Determine the [X, Y] coordinate at the center of the cell enclosing the given text.  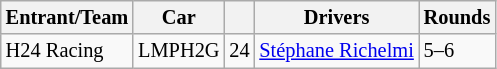
LMPH2G [178, 51]
Rounds [458, 17]
24 [239, 51]
Entrant/Team [67, 17]
Car [178, 17]
Drivers [336, 17]
Stéphane Richelmi [336, 51]
H24 Racing [67, 51]
5–6 [458, 51]
